Return the [x, y] coordinate for the center point of the cell that contains the specified text.  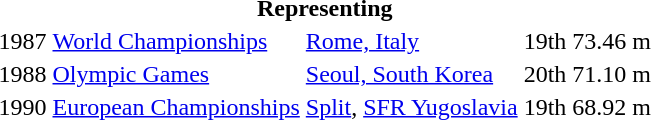
Rome, Italy [412, 41]
20th [545, 74]
World Championships [176, 41]
19th [545, 41]
Olympic Games [176, 74]
Seoul, South Korea [412, 74]
